Search for the cell housing the specified text and yield its [x, y] center coordinate. 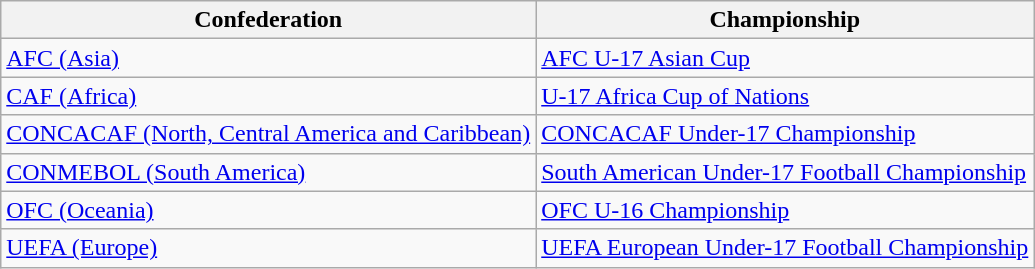
Championship [785, 20]
U-17 Africa Cup of Nations [785, 96]
CONCACAF Under-17 Championship [785, 134]
UEFA (Europe) [268, 248]
OFC (Oceania) [268, 210]
UEFA European Under-17 Football Championship [785, 248]
CAF (Africa) [268, 96]
CONCACAF (North, Central America and Caribbean) [268, 134]
AFC U-17 Asian Cup [785, 58]
South American Under-17 Football Championship [785, 172]
CONMEBOL (South America) [268, 172]
Confederation [268, 20]
OFC U-16 Championship [785, 210]
AFC (Asia) [268, 58]
